Scan for the cell matching the given text and deliver its [x, y] coordinate at center. 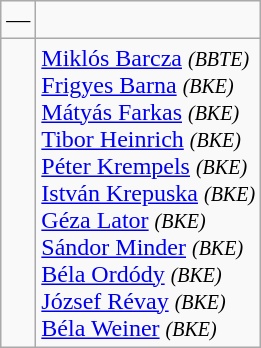
— [18, 20]
